Detect which cell encompasses the target text, then output its [x, y] center coordinate. 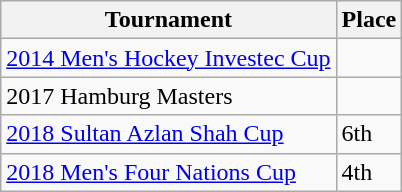
4th [369, 172]
Place [369, 20]
2018 Men's Four Nations Cup [168, 172]
2018 Sultan Azlan Shah Cup [168, 134]
6th [369, 134]
Tournament [168, 20]
2017 Hamburg Masters [168, 96]
2014 Men's Hockey Investec Cup [168, 58]
